Determine the [X, Y] coordinate at the center of the cell enclosing the given text.  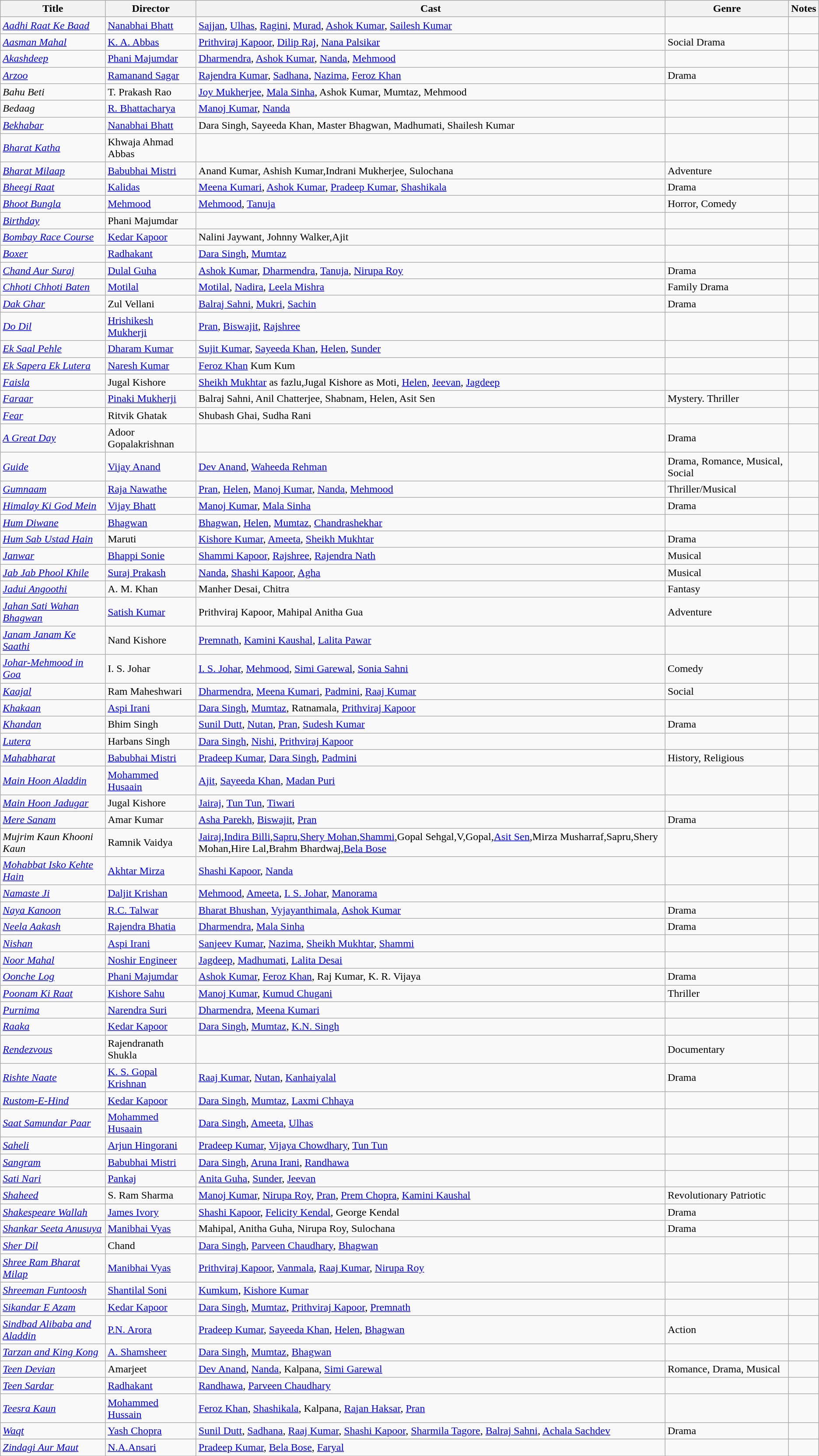
Manoj Kumar, Kumud Chugani [430, 993]
Dharmendra, Mala Sinha [430, 927]
Ek Saal Pehle [53, 349]
Shantilal Soni [151, 1291]
Johar-Mehmood in Goa [53, 669]
Adoor Gopalakrishnan [151, 438]
Dara Singh, Aruna Irani, Randhawa [430, 1162]
Sujit Kumar, Sayeeda Khan, Helen, Sunder [430, 349]
Dara Singh, Mumtaz, Laxmi Chhaya [430, 1100]
Feroz Khan, Shashikala, Kalpana, Rajan Haksar, Pran [430, 1408]
Jahan Sati Wahan Bhagwan [53, 612]
Raaka [53, 1027]
Khakaan [53, 708]
Hum Sab Ustad Hain [53, 539]
Shree Ram Bharat Milap [53, 1268]
Mohabbat Isko Kehte Hain [53, 871]
Dara Singh, Mumtaz, Prithviraj Kapoor, Premnath [430, 1307]
Suraj Prakash [151, 573]
Narendra Suri [151, 1010]
Sunil Dutt, Sadhana, Raaj Kumar, Shashi Kapoor, Sharmila Tagore, Balraj Sahni, Achala Sachdev [430, 1431]
Pradeep Kumar, Vijaya Chowdhary, Tun Tun [430, 1145]
Waqt [53, 1431]
Dharmendra, Ashok Kumar, Nanda, Mehmood [430, 59]
Premnath, Kamini Kaushal, Lalita Pawar [430, 640]
Mujrim Kaun Khooni Kaun [53, 842]
Mohammed Hussain [151, 1408]
Dara Singh, Nishi, Prithviraj Kapoor [430, 741]
Romance, Drama, Musical [727, 1369]
Anand Kumar, Ashish Kumar,Indrani Mukherjee, Sulochana [430, 170]
Joy Mukherjee, Mala Sinha, Ashok Kumar, Mumtaz, Mehmood [430, 92]
Bhappi Sonie [151, 556]
Rustom-E-Hind [53, 1100]
Shashi Kapoor, Felicity Kendal, George Kendal [430, 1212]
Mahabharat [53, 758]
Ramanand Sagar [151, 75]
Teesra Kaun [53, 1408]
Prithviraj Kapoor, Dilip Raj, Nana Palsikar [430, 42]
Mehmood, Tanuja [430, 204]
Aasman Mahal [53, 42]
Ek Sapera Ek Lutera [53, 366]
Jab Jab Phool Khile [53, 573]
Feroz Khan Kum Kum [430, 366]
Jadui Angoothi [53, 589]
A. M. Khan [151, 589]
Noshir Engineer [151, 960]
Sheikh Mukhtar as fazlu,Jugal Kishore as Moti, Helen, Jeevan, Jagdeep [430, 382]
Revolutionary Patriotic [727, 1196]
A Great Day [53, 438]
Akhtar Mirza [151, 871]
Thriller/Musical [727, 489]
Noor Mahal [53, 960]
Ram Maheshwari [151, 691]
Manoj Kumar, Mala Sinha [430, 506]
Horror, Comedy [727, 204]
Rajendranath Shukla [151, 1049]
Shreeman Funtoosh [53, 1291]
Bahu Beti [53, 92]
Saat Samundar Paar [53, 1122]
Guide [53, 467]
Drama, Romance, Musical, Social [727, 467]
Vijay Bhatt [151, 506]
Daljit Krishan [151, 893]
Harbans Singh [151, 741]
Family Drama [727, 287]
Bhim Singh [151, 724]
Pradeep Kumar, Dara Singh, Padmini [430, 758]
Rishte Naate [53, 1078]
Kalidas [151, 187]
Sati Nari [53, 1179]
Thriller [727, 993]
Dara Singh, Mumtaz, K.N. Singh [430, 1027]
Kaajal [53, 691]
Dara Singh, Mumtaz, Ratnamala, Prithviraj Kapoor [430, 708]
Kishore Kumar, Ameeta, Sheikh Mukhtar [430, 539]
Dharam Kumar [151, 349]
I. S. Johar [151, 669]
Bharat Bhushan, Vyjayanthimala, Ashok Kumar [430, 910]
Chhoti Chhoti Baten [53, 287]
Arzoo [53, 75]
Tarzan and King Kong [53, 1352]
Jairaj, Tun Tun, Tiwari [430, 803]
Amar Kumar [151, 819]
Amarjeet [151, 1369]
Oonche Log [53, 977]
Balraj Sahni, Mukri, Sachin [430, 304]
Dharmendra, Meena Kumari [430, 1010]
Dara Singh, Parveen Chaudhary, Bhagwan [430, 1245]
Dara Singh, Mumtaz, Bhagwan [430, 1352]
R. Bhattacharya [151, 109]
S. Ram Sharma [151, 1196]
Nanda, Shashi Kapoor, Agha [430, 573]
Rajendra Bhatia [151, 927]
Dev Anand, Nanda, Kalpana, Simi Garewal [430, 1369]
Bharat Milaap [53, 170]
K. S. Gopal Krishnan [151, 1078]
Sangram [53, 1162]
Action [727, 1330]
Main Hoon Jadugar [53, 803]
Yash Chopra [151, 1431]
Dak Ghar [53, 304]
Mere Sanam [53, 819]
Poonam Ki Raat [53, 993]
Manher Desai, Chitra [430, 589]
Mehmood [151, 204]
Ramnik Vaidya [151, 842]
Boxer [53, 254]
Dara Singh, Ameeta, Ulhas [430, 1122]
Faraar [53, 399]
Pankaj [151, 1179]
Bhagwan [151, 522]
Dara Singh, Sayeeda Khan, Master Bhagwan, Madhumati, Shailesh Kumar [430, 125]
Bhoot Bungla [53, 204]
Janam Janam Ke Saathi [53, 640]
Bekhabar [53, 125]
Namaste Ji [53, 893]
Dev Anand, Waheeda Rehman [430, 467]
Cast [430, 9]
Prithviraj Kapoor, Vanmala, Raaj Kumar, Nirupa Roy [430, 1268]
Shankar Seeta Anusuya [53, 1229]
Hrishikesh Mukherji [151, 327]
Randhawa, Parveen Chaudhary [430, 1386]
Ritvik Ghatak [151, 415]
Sanjeev Kumar, Nazima, Sheikh Mukhtar, Shammi [430, 943]
Nalini Jaywant, Johnny Walker,Ajit [430, 237]
Naya Kanoon [53, 910]
Arjun Hingorani [151, 1145]
Shaheed [53, 1196]
Birthday [53, 220]
Ajit, Sayeeda Khan, Madan Puri [430, 780]
Dara Singh, Mumtaz [430, 254]
Kishore Sahu [151, 993]
Akashdeep [53, 59]
Himalay Ki God Mein [53, 506]
Naresh Kumar [151, 366]
Khandan [53, 724]
Saheli [53, 1145]
Bombay Race Course [53, 237]
Prithviraj Kapoor, Mahipal Anitha Gua [430, 612]
Sikandar E Azam [53, 1307]
Zindagi Aur Maut [53, 1447]
Gumnaam [53, 489]
Social Drama [727, 42]
Pran, Biswajit, Rajshree [430, 327]
Meena Kumari, Ashok Kumar, Pradeep Kumar, Shashikala [430, 187]
Shammi Kapoor, Rajshree, Rajendra Nath [430, 556]
K. A. Abbas [151, 42]
Nand Kishore [151, 640]
P.N. Arora [151, 1330]
Ashok Kumar, Feroz Khan, Raj Kumar, K. R. Vijaya [430, 977]
Raja Nawathe [151, 489]
Bharat Katha [53, 148]
Documentary [727, 1049]
N.A.Ansari [151, 1447]
Shakespeare Wallah [53, 1212]
Rajendra Kumar, Sadhana, Nazima, Feroz Khan [430, 75]
Pradeep Kumar, Bela Bose, Faryal [430, 1447]
I. S. Johar, Mehmood, Simi Garewal, Sonia Sahni [430, 669]
Satish Kumar [151, 612]
Manoj Kumar, Nanda [430, 109]
Social [727, 691]
Asha Parekh, Biswajit, Pran [430, 819]
Raaj Kumar, Nutan, Kanhaiyalal [430, 1078]
Shashi Kapoor, Nanda [430, 871]
Khwaja Ahmad Abbas [151, 148]
Neela Aakash [53, 927]
Main Hoon Aladdin [53, 780]
Mystery. Thriller [727, 399]
Dharmendra, Meena Kumari, Padmini, Raaj Kumar [430, 691]
Genre [727, 9]
Rendezvous [53, 1049]
James Ivory [151, 1212]
Purnima [53, 1010]
Pradeep Kumar, Sayeeda Khan, Helen, Bhagwan [430, 1330]
Director [151, 9]
Hum Diwane [53, 522]
Pinaki Mukherji [151, 399]
Anita Guha, Sunder, Jeevan [430, 1179]
Nishan [53, 943]
Teen Devian [53, 1369]
Sunil Dutt, Nutan, Pran, Sudesh Kumar [430, 724]
Zul Vellani [151, 304]
Mahipal, Anitha Guha, Nirupa Roy, Sulochana [430, 1229]
Vijay Anand [151, 467]
Do Dil [53, 327]
Teen Sardar [53, 1386]
Chand Aur Suraj [53, 271]
Janwar [53, 556]
Manoj Kumar, Nirupa Roy, Pran, Prem Chopra, Kamini Kaushal [430, 1196]
Chand [151, 1245]
R.C. Talwar [151, 910]
Aadhi Raat Ke Baad [53, 25]
Comedy [727, 669]
Bedaag [53, 109]
Balraj Sahni, Anil Chatterjee, Shabnam, Helen, Asit Sen [430, 399]
A. Shamsheer [151, 1352]
Kumkum, Kishore Kumar [430, 1291]
Title [53, 9]
Sher Dil [53, 1245]
Maruti [151, 539]
Motilal [151, 287]
Faisla [53, 382]
Pran, Helen, Manoj Kumar, Nanda, Mehmood [430, 489]
Fantasy [727, 589]
Shubash Ghai, Sudha Rani [430, 415]
Mehmood, Ameeta, I. S. Johar, Manorama [430, 893]
Jagdeep, Madhumati, Lalita Desai [430, 960]
Sindbad Alibaba and Aladdin [53, 1330]
Dulal Guha [151, 271]
Sajjan, Ulhas, Ragini, Murad, Ashok Kumar, Sailesh Kumar [430, 25]
History, Religious [727, 758]
Bheegi Raat [53, 187]
Bhagwan, Helen, Mumtaz, Chandrashekhar [430, 522]
T. Prakash Rao [151, 92]
Ashok Kumar, Dharmendra, Tanuja, Nirupa Roy [430, 271]
Motilal, Nadira, Leela Mishra [430, 287]
Lutera [53, 741]
Jairaj,Indira Billi,Sapru,Shery Mohan,Shammi,Gopal Sehgal,V,Gopal,Asit Sen,Mirza Musharraf,Sapru,Shery Mohan,Hire Lal,Brahm Bhardwaj,Bela Bose [430, 842]
Fear [53, 415]
Notes [804, 9]
